For the text-containing cell, return its midpoint in [x, y] coordinate format. 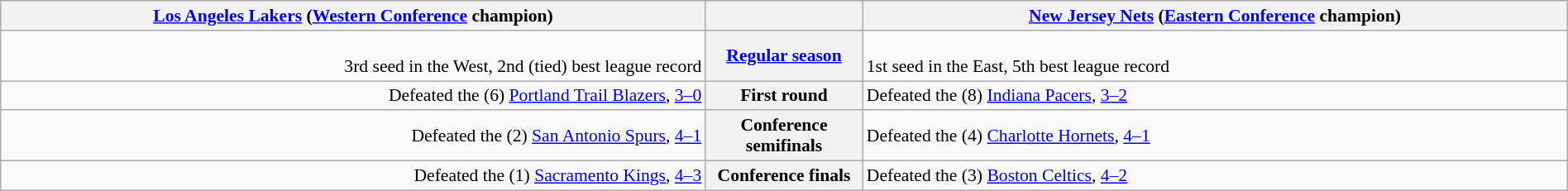
Defeated the (2) San Antonio Spurs, 4–1 [354, 136]
Defeated the (1) Sacramento Kings, 4–3 [354, 176]
Conference semifinals [784, 136]
3rd seed in the West, 2nd (tied) best league record [354, 56]
Defeated the (3) Boston Celtics, 4–2 [1216, 176]
1st seed in the East, 5th best league record [1216, 56]
Regular season [784, 56]
Defeated the (8) Indiana Pacers, 3–2 [1216, 96]
New Jersey Nets (Eastern Conference champion) [1216, 16]
Defeated the (4) Charlotte Hornets, 4–1 [1216, 136]
Los Angeles Lakers (Western Conference champion) [354, 16]
Defeated the (6) Portland Trail Blazers, 3–0 [354, 96]
First round [784, 96]
Conference finals [784, 176]
